Determine the [X, Y] coordinate at the center of the cell enclosing the given text.  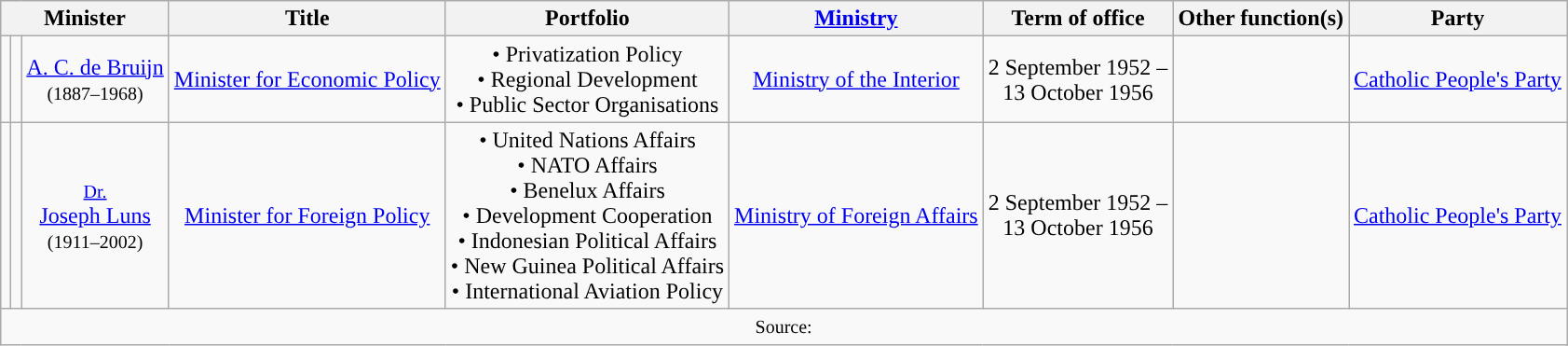
Term of office [1078, 19]
Title [307, 19]
Ministry of the Interior [857, 79]
Minister for Economic Policy [307, 79]
Portfolio [587, 19]
Minister [86, 19]
Source: [784, 326]
Ministry [857, 19]
Other function(s) [1261, 19]
Dr. Joseph Luns (1911–2002) [95, 215]
• Privatization Policy • Regional Development • Public Sector Organisations [587, 79]
Minister for Foreign Policy [307, 215]
A. C. de Bruijn (1887–1968) [95, 79]
Ministry of Foreign Affairs [857, 215]
Party [1458, 19]
